Provide the (x, y) coordinate of the cell's center where the given text is located.  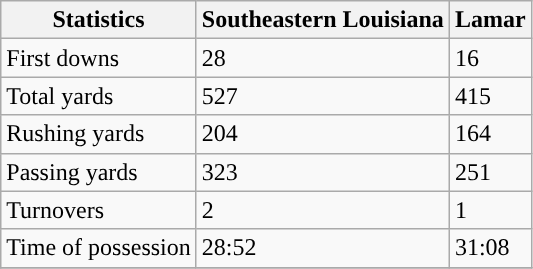
28:52 (322, 248)
First downs (99, 58)
Lamar (490, 20)
323 (322, 172)
527 (322, 96)
Passing yards (99, 172)
415 (490, 96)
31:08 (490, 248)
204 (322, 134)
Time of possession (99, 248)
164 (490, 134)
1 (490, 210)
28 (322, 58)
2 (322, 210)
Statistics (99, 20)
Southeastern Louisiana (322, 20)
16 (490, 58)
Total yards (99, 96)
Rushing yards (99, 134)
251 (490, 172)
Turnovers (99, 210)
